Search for the cell housing the specified text and yield its (X, Y) center coordinate. 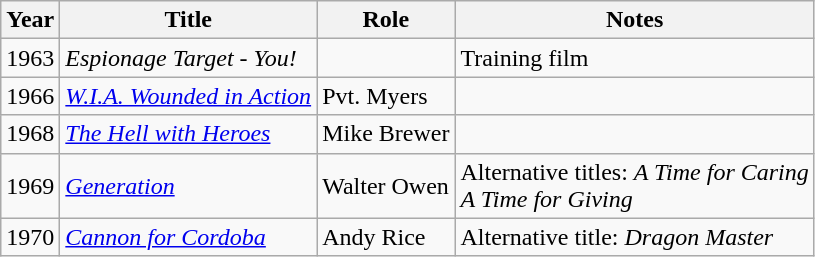
Walter Owen (386, 186)
Role (386, 20)
Andy Rice (386, 237)
Title (188, 20)
Mike Brewer (386, 134)
Training film (634, 58)
Generation (188, 186)
1963 (30, 58)
1966 (30, 96)
1970 (30, 237)
Espionage Target - You! (188, 58)
1968 (30, 134)
Alternative titles: A Time for CaringA Time for Giving (634, 186)
Alternative title: Dragon Master (634, 237)
Cannon for Cordoba (188, 237)
W.I.A. Wounded in Action (188, 96)
The Hell with Heroes (188, 134)
Year (30, 20)
1969 (30, 186)
Notes (634, 20)
Pvt. Myers (386, 96)
